Find where the given text appears and provide that cell's center as (x, y) coordinate. 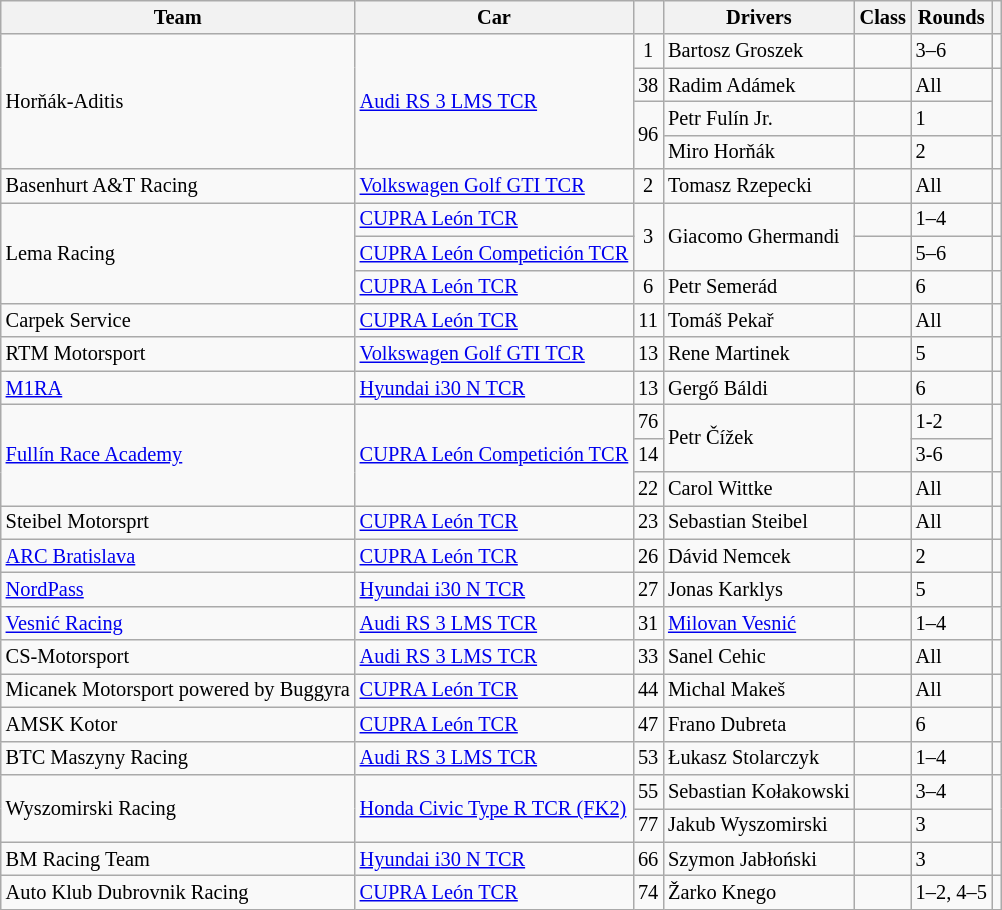
1-2 (952, 421)
31 (648, 623)
1–2, 4–5 (952, 892)
Steibel Motorsprt (178, 522)
Łukasz Stolarczyk (758, 758)
Petr Čížek (758, 438)
96 (648, 134)
Žarko Knego (758, 892)
76 (648, 421)
Drivers (758, 17)
44 (648, 690)
53 (648, 758)
Wyszomirski Racing (178, 808)
Horňák-Aditis (178, 102)
Milovan Vesnić (758, 623)
47 (648, 724)
23 (648, 522)
Gergő Báldi (758, 388)
3–4 (952, 791)
3–6 (952, 51)
Petr Fulín Jr. (758, 118)
Micanek Motorsport powered by Buggyra (178, 690)
Tomasz Rzepecki (758, 186)
3-6 (952, 455)
5–6 (952, 253)
26 (648, 556)
Sanel Cehic (758, 657)
Jakub Wyszomirski (758, 825)
11 (648, 320)
Petr Semerád (758, 287)
Bartosz Groszek (758, 51)
Frano Dubreta (758, 724)
14 (648, 455)
Radim Adámek (758, 85)
Carpek Service (178, 320)
Giacomo Ghermandi (758, 236)
38 (648, 85)
Szymon Jabłoński (758, 859)
Fullín Race Academy (178, 454)
74 (648, 892)
Class (883, 17)
Rene Martinek (758, 354)
Sebastian Kołakowski (758, 791)
BM Racing Team (178, 859)
Rounds (952, 17)
33 (648, 657)
77 (648, 825)
Basenhurt A&T Racing (178, 186)
Car (494, 17)
27 (648, 589)
Jonas Karklys (758, 589)
Tomáš Pekař (758, 320)
22 (648, 489)
55 (648, 791)
Team (178, 17)
M1RA (178, 388)
Carol Wittke (758, 489)
Auto Klub Dubrovnik Racing (178, 892)
Lema Racing (178, 252)
CS-Motorsport (178, 657)
ARC Bratislava (178, 556)
Michal Makeš (758, 690)
Honda Civic Type R TCR (FK2) (494, 808)
RTM Motorsport (178, 354)
AMSK Kotor (178, 724)
Sebastian Steibel (758, 522)
Dávid Nemcek (758, 556)
Miro Horňák (758, 152)
BTC Maszyny Racing (178, 758)
Vesnić Racing (178, 623)
NordPass (178, 589)
66 (648, 859)
